Pinpoint the cell where the given text exists, returning its (X, Y) midpoint coordinate. 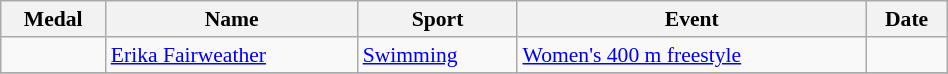
Date (906, 19)
Women's 400 m freestyle (691, 55)
Event (691, 19)
Medal (54, 19)
Erika Fairweather (232, 55)
Name (232, 19)
Swimming (438, 55)
Sport (438, 19)
